Extract the [x, y] coordinate from the center of the cell holding the provided text.  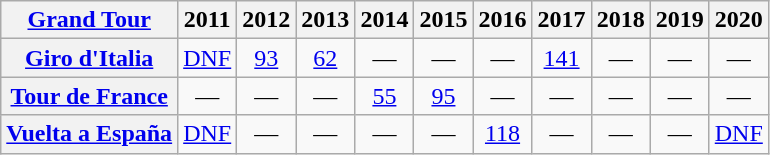
2011 [208, 20]
Vuelta a España [90, 134]
2012 [266, 20]
62 [326, 58]
Giro d'Italia [90, 58]
95 [444, 96]
2017 [562, 20]
2013 [326, 20]
2015 [444, 20]
Grand Tour [90, 20]
93 [266, 58]
2020 [738, 20]
Tour de France [90, 96]
2016 [502, 20]
2018 [620, 20]
118 [502, 134]
55 [384, 96]
2014 [384, 20]
2019 [680, 20]
141 [562, 58]
